Extract the [X, Y] coordinate from the center of the cell holding the provided text.  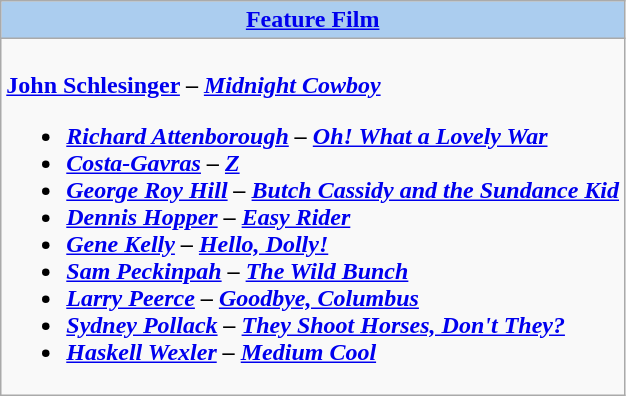
Feature Film [313, 20]
